Capture the cell that displays the provided text and extract its [X, Y] central coordinate. 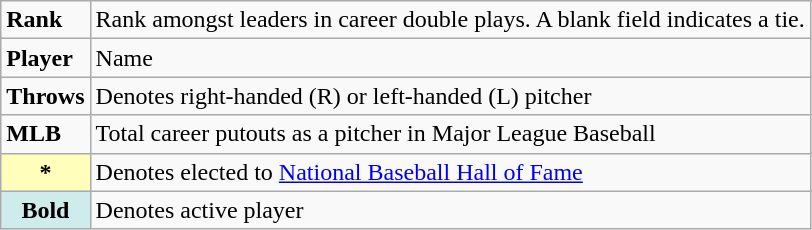
Denotes right-handed (R) or left-handed (L) pitcher [450, 96]
Rank amongst leaders in career double plays. A blank field indicates a tie. [450, 20]
MLB [46, 134]
Total career putouts as a pitcher in Major League Baseball [450, 134]
Bold [46, 210]
Throws [46, 96]
Name [450, 58]
Player [46, 58]
Denotes elected to National Baseball Hall of Fame [450, 172]
Rank [46, 20]
Denotes active player [450, 210]
* [46, 172]
